From the cell containing the given text, extract its center point as (x, y) coordinate. 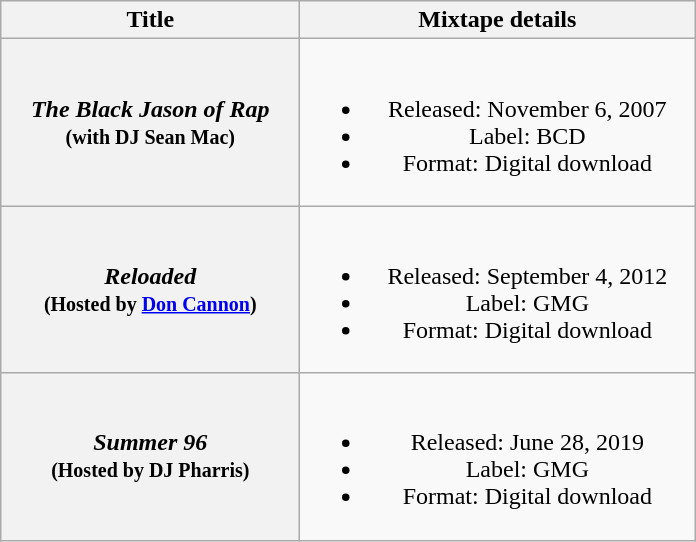
Released: September 4, 2012Label: GMGFormat: Digital download (498, 290)
Released: November 6, 2007Label: BCDFormat: Digital download (498, 122)
Mixtape details (498, 20)
The Black Jason of Rap (with DJ Sean Mac) (150, 122)
Reloaded (Hosted by Don Cannon) (150, 290)
Title (150, 20)
Released: June 28, 2019Label: GMGFormat: Digital download (498, 456)
Summer 96 (Hosted by DJ Pharris) (150, 456)
